Capture the cell that displays the provided text and extract its (x, y) central coordinate. 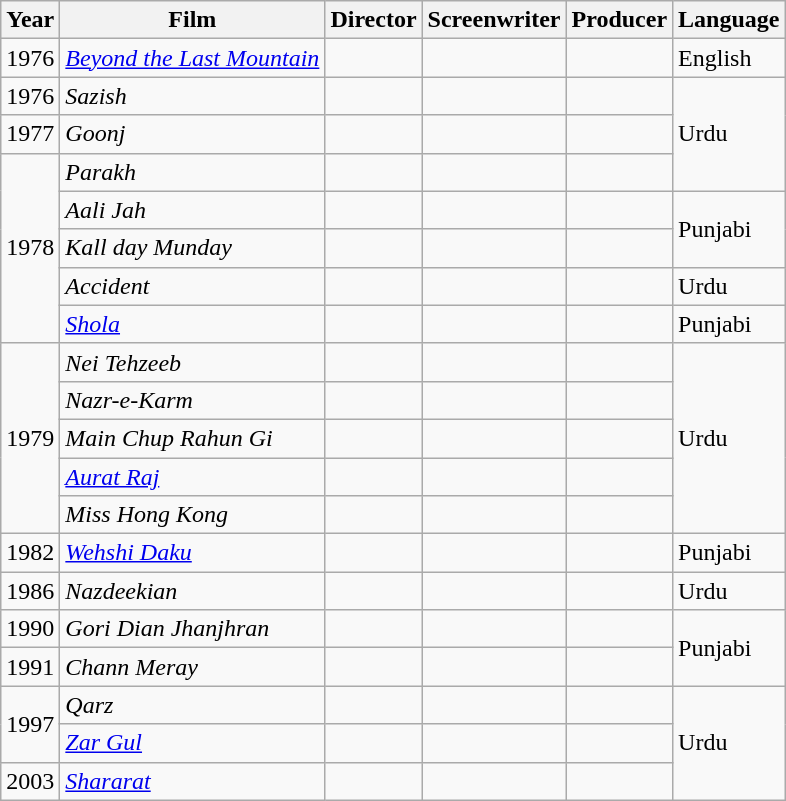
1979 (30, 438)
1982 (30, 553)
English (729, 58)
Aali Jah (192, 210)
Producer (620, 20)
Zar Gul (192, 743)
Kall day Munday (192, 248)
Beyond the Last Mountain (192, 58)
Main Chup Rahun Gi (192, 438)
Qarz (192, 705)
Year (30, 20)
Chann Meray (192, 667)
Language (729, 20)
1986 (30, 591)
Sazish (192, 96)
1990 (30, 629)
Miss Hong Kong (192, 515)
1997 (30, 724)
Nazdeekian (192, 591)
Aurat Raj (192, 477)
1978 (30, 248)
Wehshi Daku (192, 553)
Shararat (192, 781)
Shola (192, 324)
Nazr-e-Karm (192, 400)
Gori Dian Jhanjhran (192, 629)
Film (192, 20)
Accident (192, 286)
1991 (30, 667)
Nei Tehzeeb (192, 362)
Goonj (192, 134)
Screenwriter (494, 20)
Director (374, 20)
1977 (30, 134)
2003 (30, 781)
Parakh (192, 172)
